Return (X, Y) of the center of cell containing provided text 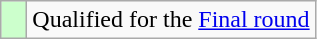
Qualified for the Final round (171, 20)
